Scan for the cell matching the given text and deliver its (x, y) coordinate at center. 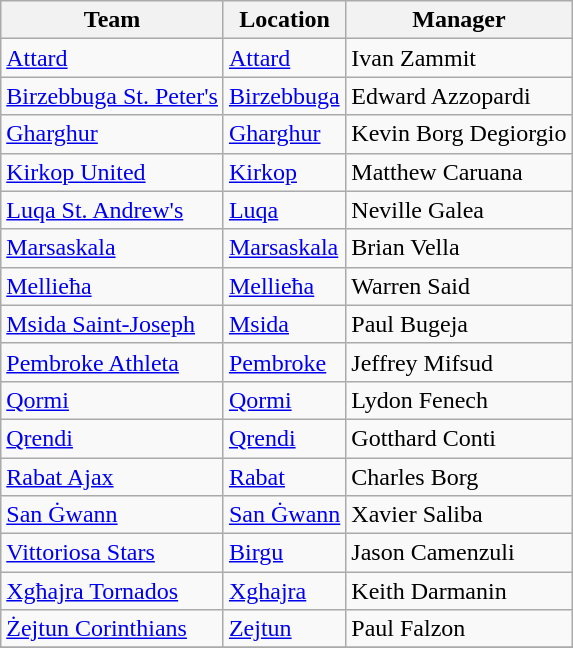
Zejtun (284, 629)
Msida Saint-Joseph (112, 324)
Edward Azzopardi (459, 96)
Birgu (284, 553)
Matthew Caruana (459, 172)
Warren Said (459, 286)
Charles Borg (459, 477)
Kirkop United (112, 172)
Żejtun Corinthians (112, 629)
Vittoriosa Stars (112, 553)
Birzebbuga (284, 96)
Xgħajra Tornados (112, 591)
Msida (284, 324)
Kevin Borg Degiorgio (459, 134)
Rabat (284, 477)
Neville Galea (459, 210)
Pembroke (284, 362)
Pembroke Athleta (112, 362)
Ivan Zammit (459, 58)
Rabat Ajax (112, 477)
Brian Vella (459, 248)
Team (112, 20)
Manager (459, 20)
Gotthard Conti (459, 438)
Jason Camenzuli (459, 553)
Kirkop (284, 172)
Paul Falzon (459, 629)
Xghajra (284, 591)
Lydon Fenech (459, 400)
Luqa (284, 210)
Paul Bugeja (459, 324)
Jeffrey Mifsud (459, 362)
Xavier Saliba (459, 515)
Keith Darmanin (459, 591)
Birzebbuga St. Peter's (112, 96)
Luqa St. Andrew's (112, 210)
Location (284, 20)
